Extract the (x, y) coordinate from the center of the cell holding the provided text.  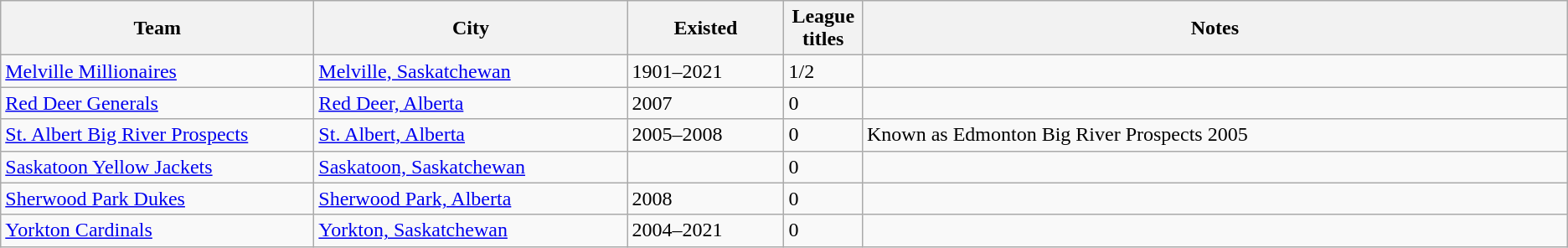
1901–2021 (705, 71)
Yorkton, Saskatchewan (471, 230)
Melville Millionaires (157, 71)
Known as Edmonton Big River Prospects 2005 (1215, 135)
Yorkton Cardinals (157, 230)
2007 (705, 103)
Existed (705, 28)
Team (157, 28)
2005–2008 (705, 135)
Melville, Saskatchewan (471, 71)
St. Albert, Alberta (471, 135)
League titles (823, 28)
Red Deer, Alberta (471, 103)
Notes (1215, 28)
City (471, 28)
1/2 (823, 71)
Red Deer Generals (157, 103)
2004–2021 (705, 230)
Saskatoon, Saskatchewan (471, 167)
Saskatoon Yellow Jackets (157, 167)
2008 (705, 199)
Sherwood Park, Alberta (471, 199)
St. Albert Big River Prospects (157, 135)
Sherwood Park Dukes (157, 199)
